Identify which cell holds the provided text, then report its [X, Y] central coordinate. 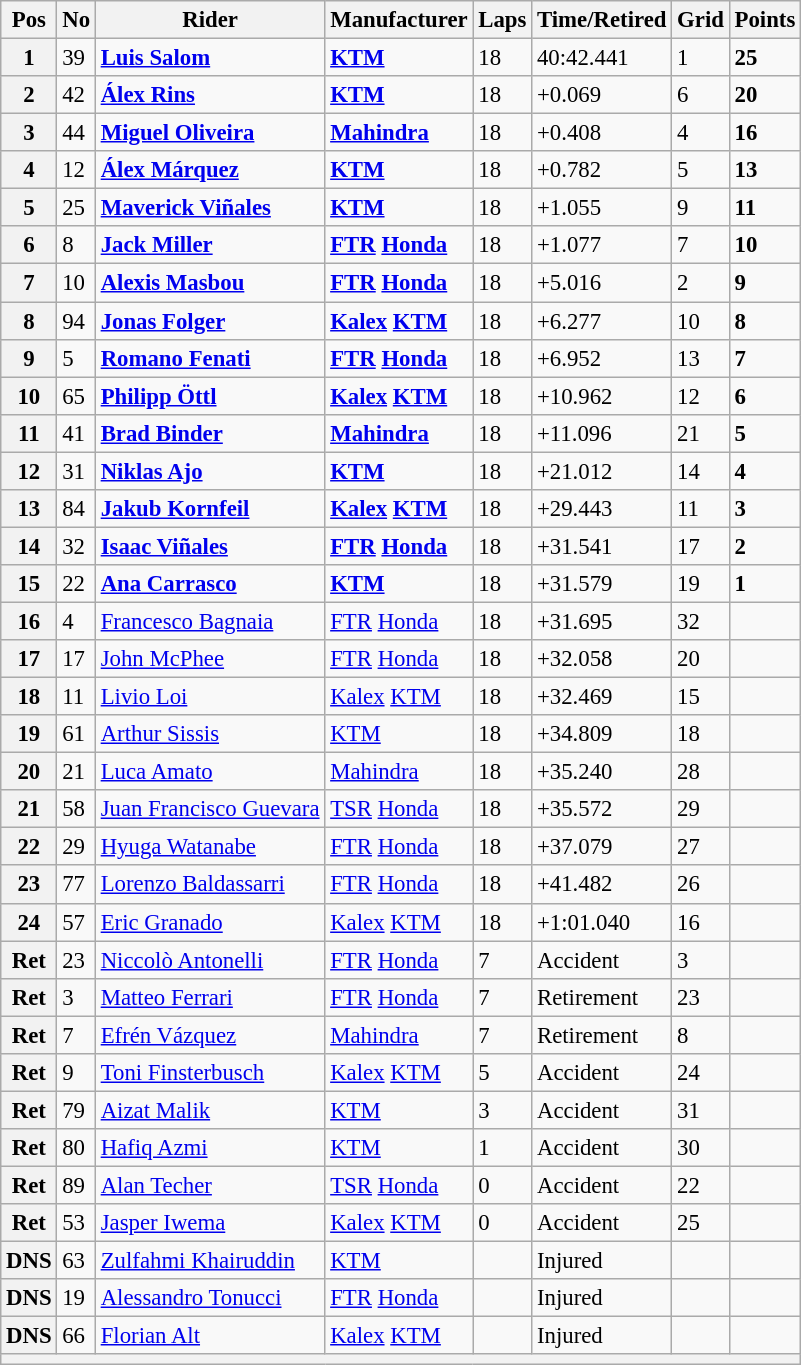
Philipp Öttl [210, 396]
Jakub Kornfeil [210, 509]
Efrén Vázquez [210, 1035]
+32.469 [602, 697]
Brad Binder [210, 433]
Miguel Oliveira [210, 133]
41 [76, 433]
+29.443 [602, 509]
Ana Carrasco [210, 584]
94 [76, 321]
30 [700, 1148]
+35.572 [602, 809]
89 [76, 1185]
Time/Retired [602, 20]
Lorenzo Baldassarri [210, 885]
27 [700, 847]
Arthur Sissis [210, 734]
Luis Salom [210, 58]
+37.079 [602, 847]
+0.069 [602, 95]
77 [76, 885]
Rider [210, 20]
Isaac Viñales [210, 546]
Alessandro Tonucci [210, 1298]
John McPhee [210, 659]
Aizat Malik [210, 1110]
+21.012 [602, 471]
44 [76, 133]
Juan Francisco Guevara [210, 809]
+31.579 [602, 584]
40:42.441 [602, 58]
+0.782 [602, 170]
Maverick Viñales [210, 208]
No [76, 20]
+6.277 [602, 321]
63 [76, 1261]
+10.962 [602, 396]
57 [76, 922]
+41.482 [602, 885]
+35.240 [602, 772]
80 [76, 1148]
39 [76, 58]
79 [76, 1110]
28 [700, 772]
Matteo Ferrari [210, 997]
Laps [502, 20]
Jasper Iwema [210, 1223]
Manufacturer [399, 20]
+6.952 [602, 358]
61 [76, 734]
Livio Loi [210, 697]
+31.695 [602, 621]
Niccolò Antonelli [210, 960]
Romano Fenati [210, 358]
+5.016 [602, 283]
+32.058 [602, 659]
+34.809 [602, 734]
42 [76, 95]
+1.055 [602, 208]
Toni Finsterbusch [210, 1073]
Zulfahmi Khairuddin [210, 1261]
Niklas Ajo [210, 471]
+0.408 [602, 133]
Hyuga Watanabe [210, 847]
+31.541 [602, 546]
+11.096 [602, 433]
Hafiq Azmi [210, 1148]
84 [76, 509]
Eric Granado [210, 922]
Álex Márquez [210, 170]
Florian Alt [210, 1336]
Grid [700, 20]
+1.077 [602, 245]
Francesco Bagnaia [210, 621]
Points [764, 20]
Pos [29, 20]
+1:01.040 [602, 922]
Alexis Masbou [210, 283]
Luca Amato [210, 772]
58 [76, 809]
53 [76, 1223]
Álex Rins [210, 95]
Alan Techer [210, 1185]
Jack Miller [210, 245]
65 [76, 396]
Jonas Folger [210, 321]
66 [76, 1336]
26 [700, 885]
